Determine the (X, Y) coordinate at the center of the cell enclosing the given text.  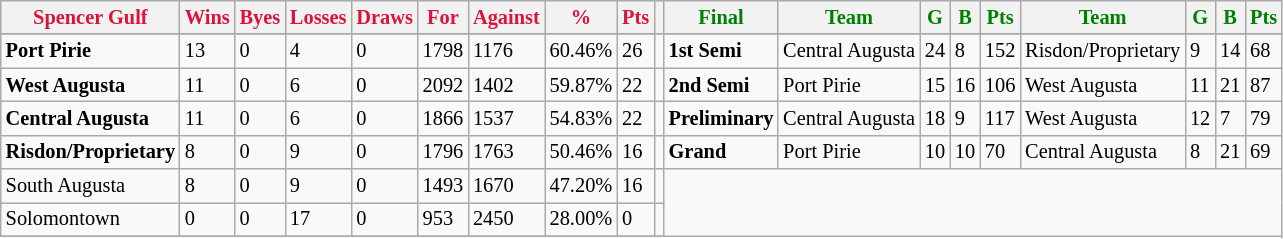
24 (935, 51)
13 (208, 51)
Against (506, 17)
47.20% (582, 186)
1176 (506, 51)
54.83% (582, 118)
106 (1000, 85)
117 (1000, 118)
2nd Semi (722, 85)
1763 (506, 152)
1866 (443, 118)
1798 (443, 51)
12 (1200, 118)
2092 (443, 85)
4 (318, 51)
50.46% (582, 152)
17 (318, 219)
14 (1230, 51)
15 (935, 85)
68 (1264, 51)
1537 (506, 118)
26 (636, 51)
Grand (722, 152)
70 (1000, 152)
60.46% (582, 51)
Draws (384, 17)
For (443, 17)
1796 (443, 152)
152 (1000, 51)
69 (1264, 152)
59.87% (582, 85)
% (582, 17)
Losses (318, 17)
1st Semi (722, 51)
South Augusta (90, 186)
Final (722, 17)
7 (1230, 118)
79 (1264, 118)
953 (443, 219)
1402 (506, 85)
87 (1264, 85)
1670 (506, 186)
Preliminary (722, 118)
Spencer Gulf (90, 17)
18 (935, 118)
Solomontown (90, 219)
28.00% (582, 219)
Wins (208, 17)
2450 (506, 219)
1493 (443, 186)
Byes (260, 17)
